Return the (X, Y) coordinate for the center point of the cell that contains the specified text.  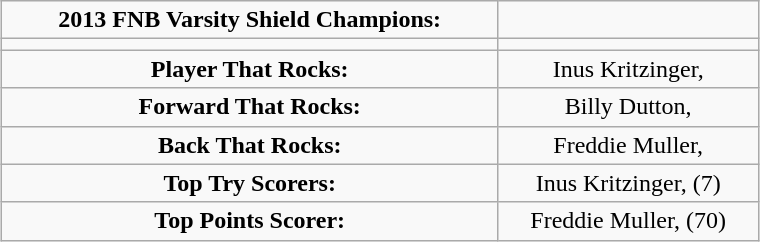
Top Try Scorers: (250, 183)
Inus Kritzinger, (628, 69)
Top Points Scorer: (250, 221)
Freddie Muller, (628, 145)
2013 FNB Varsity Shield Champions: (250, 20)
Freddie Muller, (70) (628, 221)
Back That Rocks: (250, 145)
Inus Kritzinger, (7) (628, 183)
Forward That Rocks: (250, 107)
Player That Rocks: (250, 69)
Billy Dutton, (628, 107)
